Extract the (x, y) coordinate from the center of the cell holding the provided text.  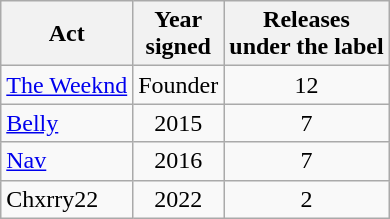
Founder (178, 85)
Act (67, 34)
12 (306, 85)
2022 (178, 199)
Nav (67, 161)
Belly (67, 123)
2016 (178, 161)
The Weeknd (67, 85)
Releases under the label (306, 34)
Chxrry22 (67, 199)
Year signed (178, 34)
2 (306, 199)
2015 (178, 123)
